Scan for the cell matching the given text and deliver its [x, y] coordinate at center. 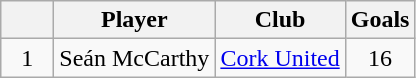
Player [134, 20]
Cork United [280, 58]
Club [280, 20]
1 [28, 58]
16 [380, 58]
Goals [380, 20]
Seán McCarthy [134, 58]
